Capture the cell that displays the provided text and extract its (X, Y) central coordinate. 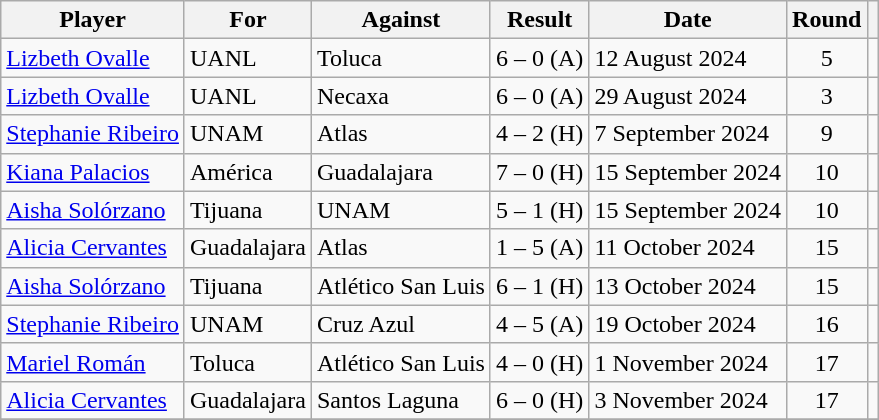
16 (827, 324)
Date (688, 20)
Cruz Azul (400, 324)
Necaxa (400, 96)
Player (93, 20)
7 – 0 (H) (539, 172)
5 (827, 58)
29 August 2024 (688, 96)
For (248, 20)
5 – 1 (H) (539, 210)
19 October 2024 (688, 324)
3 (827, 96)
6 – 1 (H) (539, 286)
4 – 2 (H) (539, 134)
4 – 0 (H) (539, 362)
Santos Laguna (400, 400)
1 November 2024 (688, 362)
Mariel Román (93, 362)
6 – 0 (H) (539, 400)
9 (827, 134)
3 November 2024 (688, 400)
4 – 5 (A) (539, 324)
Result (539, 20)
1 – 5 (A) (539, 248)
7 September 2024 (688, 134)
Kiana Palacios (93, 172)
11 October 2024 (688, 248)
13 October 2024 (688, 286)
Against (400, 20)
12 August 2024 (688, 58)
Round (827, 20)
América (248, 172)
